Provide the [X, Y] coordinate of the cell's center where the given text is located.  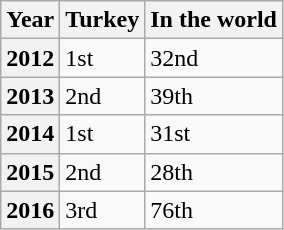
In the world [214, 20]
32nd [214, 58]
2015 [30, 172]
39th [214, 96]
3rd [102, 210]
28th [214, 172]
31st [214, 134]
2013 [30, 96]
2012 [30, 58]
Turkey [102, 20]
2014 [30, 134]
2016 [30, 210]
Year [30, 20]
76th [214, 210]
